Output the (x, y) coordinate of the center of the cell containing the given text.  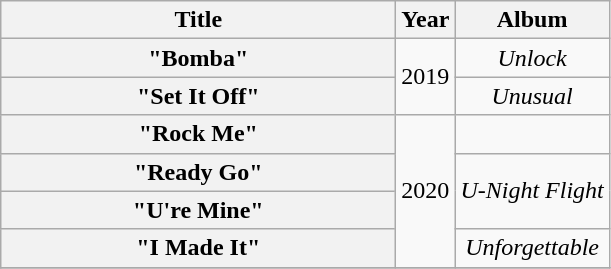
"Set It Off" (198, 96)
U-Night Flight (532, 191)
Unlock (532, 58)
"I Made It" (198, 248)
"Ready Go" (198, 172)
Unusual (532, 96)
2020 (426, 191)
Title (198, 20)
Unforgettable (532, 248)
"Rock Me" (198, 134)
2019 (426, 77)
Album (532, 20)
Year (426, 20)
"Bomba" (198, 58)
"U're Mine" (198, 210)
